Capture the cell that displays the provided text and extract its [X, Y] central coordinate. 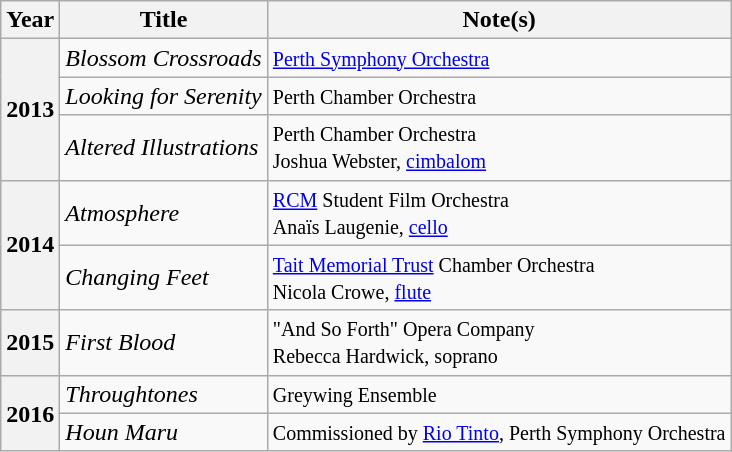
Year [30, 20]
Perth Chamber Orchestra [499, 96]
"And So Forth" Opera CompanyRebecca Hardwick, soprano [499, 342]
2015 [30, 342]
Note(s) [499, 20]
Houn Maru [164, 432]
Perth Symphony Orchestra [499, 58]
Title [164, 20]
Blossom Crossroads [164, 58]
Changing Feet [164, 278]
Throughtones [164, 394]
Atmosphere [164, 212]
Greywing Ensemble [499, 394]
2013 [30, 110]
Tait Memorial Trust Chamber OrchestraNicola Crowe, flute [499, 278]
2016 [30, 413]
Looking for Serenity [164, 96]
First Blood [164, 342]
Altered Illustrations [164, 148]
2014 [30, 245]
Perth Chamber OrchestraJoshua Webster, cimbalom [499, 148]
RCM Student Film OrchestraAnaïs Laugenie, cello [499, 212]
Commissioned by Rio Tinto, Perth Symphony Orchestra [499, 432]
